Search for the cell housing the specified text and yield its (X, Y) center coordinate. 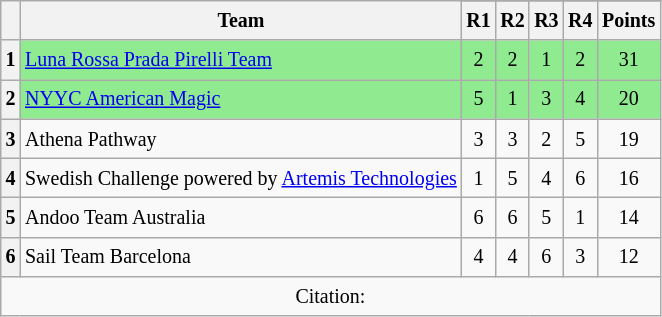
Sail Team Barcelona (240, 258)
16 (628, 178)
Citation: (330, 296)
R3 (546, 20)
12 (628, 258)
Andoo Team Australia (240, 218)
Points (628, 20)
Athena Pathway (240, 138)
Luna Rossa Prada Pirelli Team (240, 60)
R2 (512, 20)
Team (240, 20)
20 (628, 100)
Swedish Challenge powered by Artemis Technologies (240, 178)
R4 (580, 20)
NYYC American Magic (240, 100)
R1 (479, 20)
31 (628, 60)
19 (628, 138)
14 (628, 218)
